Extract the (x, y) coordinate from the center of the cell holding the provided text.  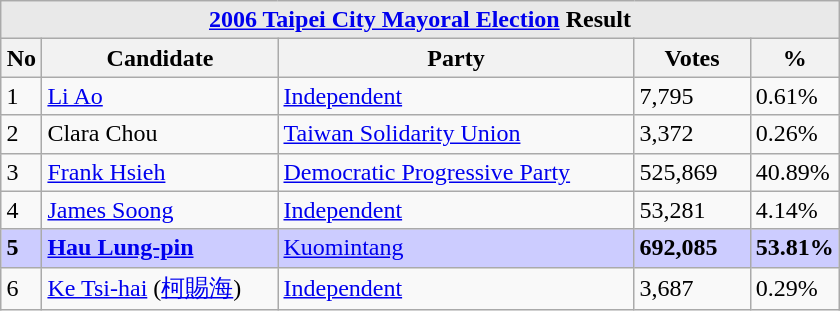
Ke Tsi-hai (柯賜海) (160, 288)
40.89% (794, 172)
0.61% (794, 96)
53,281 (692, 210)
0.29% (794, 288)
692,085 (692, 248)
4.14% (794, 210)
2006 Taipei City Mayoral Election Result (420, 20)
5 (22, 248)
2 (22, 134)
Kuomintang (456, 248)
% (794, 58)
Clara Chou (160, 134)
53.81% (794, 248)
3 (22, 172)
Party (456, 58)
4 (22, 210)
3,687 (692, 288)
1 (22, 96)
Democratic Progressive Party (456, 172)
Frank Hsieh (160, 172)
Candidate (160, 58)
No (22, 58)
Votes (692, 58)
James Soong (160, 210)
Hau Lung-pin (160, 248)
Taiwan Solidarity Union (456, 134)
3,372 (692, 134)
525,869 (692, 172)
7,795 (692, 96)
0.26% (794, 134)
Li Ao (160, 96)
6 (22, 288)
